Find where the given text appears and provide that cell's center as [x, y] coordinate. 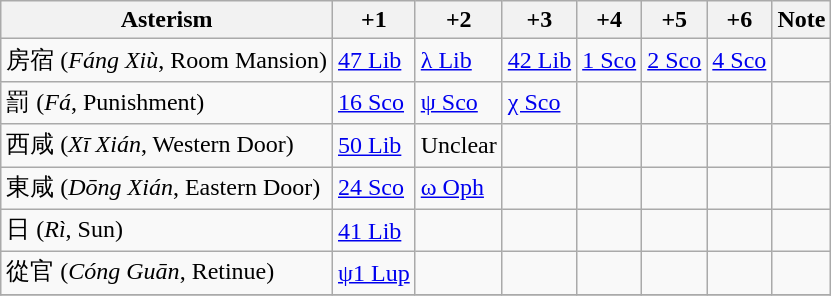
1 Sco [610, 60]
罰 (Fá, Punishment) [167, 102]
50 Lib [374, 146]
16 Sco [374, 102]
+5 [674, 20]
41 Lib [374, 230]
+1 [374, 20]
+4 [610, 20]
+2 [458, 20]
ψ Sco [458, 102]
2 Sco [674, 60]
東咸 (Dōng Xián, Eastern Door) [167, 188]
日 (Rì, Sun) [167, 230]
房宿 (Fáng Xiù, Room Mansion) [167, 60]
47 Lib [374, 60]
從官 (Cóng Guān, Retinue) [167, 274]
Note [802, 20]
西咸 (Xī Xián, Western Door) [167, 146]
42 Lib [539, 60]
4 Sco [740, 60]
ψ1 Lup [374, 274]
λ Lib [458, 60]
24 Sco [374, 188]
+3 [539, 20]
+6 [740, 20]
χ Sco [539, 102]
ω Oph [458, 188]
Unclear [458, 146]
Asterism [167, 20]
